Scan for the cell matching the given text and deliver its (x, y) coordinate at center. 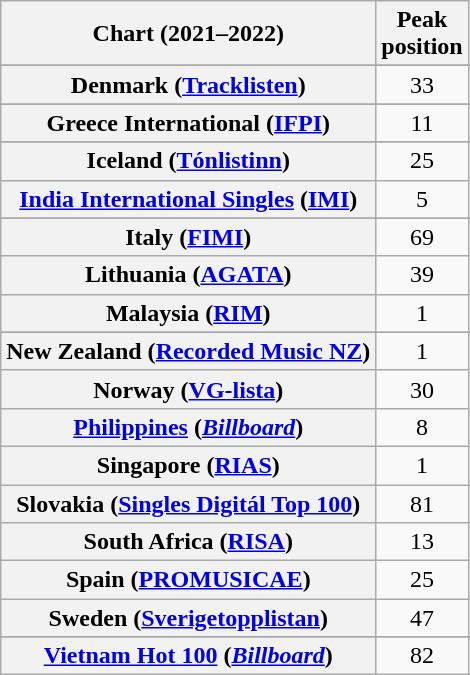
Greece International (IFPI) (188, 123)
30 (422, 389)
Italy (FIMI) (188, 237)
Vietnam Hot 100 (Billboard) (188, 656)
33 (422, 85)
5 (422, 199)
81 (422, 503)
Spain (PROMUSICAE) (188, 580)
13 (422, 542)
Singapore (RIAS) (188, 465)
Norway (VG-lista) (188, 389)
South Africa (RISA) (188, 542)
Peakposition (422, 34)
8 (422, 427)
New Zealand (Recorded Music NZ) (188, 351)
Sweden (Sverigetopplistan) (188, 618)
82 (422, 656)
Lithuania (AGATA) (188, 275)
Chart (2021–2022) (188, 34)
11 (422, 123)
Slovakia (Singles Digitál Top 100) (188, 503)
Iceland (Tónlistinn) (188, 161)
39 (422, 275)
Philippines (Billboard) (188, 427)
Malaysia (RIM) (188, 313)
47 (422, 618)
69 (422, 237)
India International Singles (IMI) (188, 199)
Denmark (Tracklisten) (188, 85)
